Find where the given text appears and provide that cell's center as [X, Y] coordinate. 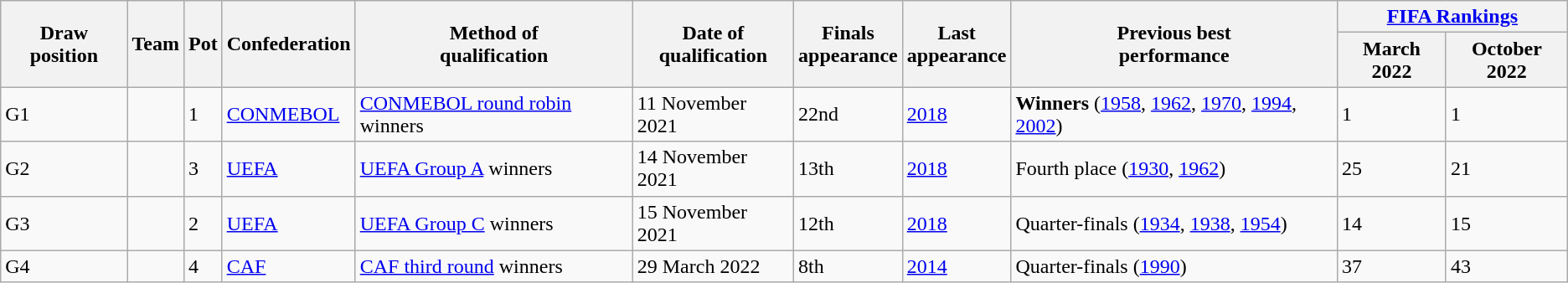
CONMEBOL [288, 114]
15 [1506, 223]
FIFA Rankings [1452, 17]
G1 [64, 114]
Quarter-finals (1934, 1938, 1954) [1174, 223]
43 [1506, 266]
UEFA Group A winners [494, 169]
2014 [957, 266]
37 [1391, 266]
3 [203, 169]
Method ofqualification [494, 44]
CONMEBOL round robin winners [494, 114]
2 [203, 223]
CAF third round winners [494, 266]
Draw position [64, 44]
25 [1391, 169]
October 2022 [1506, 60]
G3 [64, 223]
Winners (1958, 1962, 1970, 1994, 2002) [1174, 114]
Confederation [288, 44]
22nd [848, 114]
Quarter-finals (1990) [1174, 266]
11 November 2021 [713, 114]
Fourth place (1930, 1962) [1174, 169]
Date ofqualification [713, 44]
G2 [64, 169]
29 March 2022 [713, 266]
14 November 2021 [713, 169]
March 2022 [1391, 60]
4 [203, 266]
UEFA Group C winners [494, 223]
12th [848, 223]
Previous bestperformance [1174, 44]
Team [156, 44]
13th [848, 169]
Finalsappearance [848, 44]
14 [1391, 223]
Pot [203, 44]
CAF [288, 266]
8th [848, 266]
15 November 2021 [713, 223]
G4 [64, 266]
21 [1506, 169]
Lastappearance [957, 44]
